Return [X, Y] of the center of cell containing provided text 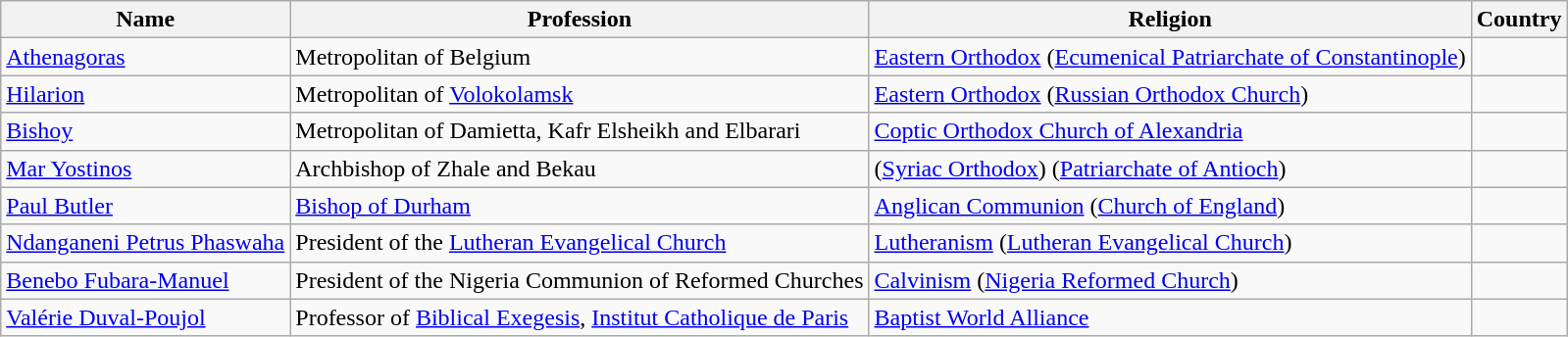
Athenagoras [145, 57]
Metropolitan of Volokolamsk [580, 94]
Metropolitan of Belgium [580, 57]
Name [145, 20]
Profession [580, 20]
Benebo Fubara-Manuel [145, 280]
Lutheranism (Lutheran Evangelical Church) [1170, 243]
Mar Yostinos [145, 168]
Paul Butler [145, 206]
Calvinism (Nigeria Reformed Church) [1170, 280]
President of the Lutheran Evangelical Church [580, 243]
Bishop of Durham [580, 206]
Country [1519, 20]
Baptist World Alliance [1170, 317]
Valérie Duval-Poujol [145, 317]
Metropolitan of Damietta, Kafr Elsheikh and Elbarari [580, 131]
Ndanganeni Petrus Phaswaha [145, 243]
Bishoy [145, 131]
Eastern Orthodox (Ecumenical Patriarchate of Constantinople) [1170, 57]
Hilarion [145, 94]
President of the Nigeria Communion of Reformed Churches [580, 280]
Professor of Biblical Exegesis, Institut Catholique de Paris [580, 317]
Archbishop of Zhale and Bekau [580, 168]
Coptic Orthodox Church of Alexandria [1170, 131]
Religion [1170, 20]
(Syriac Orthodox) (Patriarchate of Antioch) [1170, 168]
Eastern Orthodox (Russian Orthodox Church) [1170, 94]
Anglican Communion (Church of England) [1170, 206]
